Pinpoint the cell where the given text exists, returning its (X, Y) midpoint coordinate. 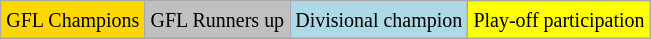
GFL Champions (73, 20)
Divisional champion (379, 20)
Play-off participation (559, 20)
GFL Runners up (218, 20)
